Find where the given text appears and provide that cell's center as (X, Y) coordinate. 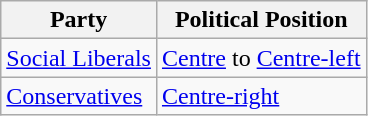
Centre to Centre-left (261, 58)
Party (79, 20)
Centre-right (261, 96)
Political Position (261, 20)
Conservatives (79, 96)
Social Liberals (79, 58)
